Extract the [x, y] coordinate from the center of the cell holding the provided text.  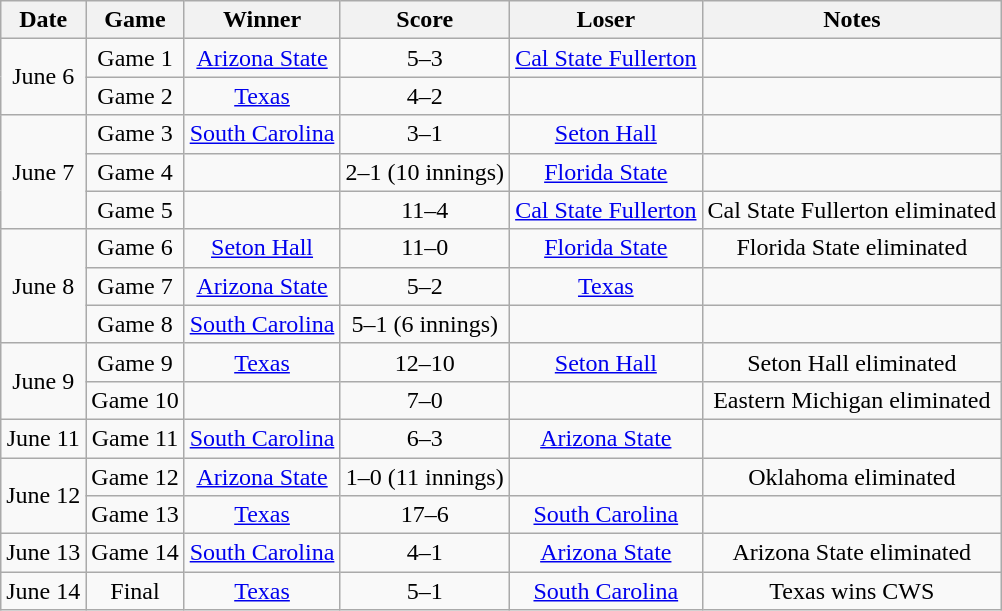
5–2 [425, 286]
Game 9 [135, 362]
1–0 (11 innings) [425, 477]
Oklahoma eliminated [852, 477]
Game 3 [135, 134]
June 8 [44, 286]
7–0 [425, 400]
Cal State Fullerton eliminated [852, 210]
5–3 [425, 58]
Notes [852, 20]
Game 11 [135, 438]
Winner [262, 20]
6–3 [425, 438]
Game 7 [135, 286]
Game 13 [135, 515]
Arizona State eliminated [852, 553]
June 12 [44, 496]
Florida State eliminated [852, 248]
Seton Hall eliminated [852, 362]
Game 10 [135, 400]
Game 6 [135, 248]
11–0 [425, 248]
Score [425, 20]
11–4 [425, 210]
17–6 [425, 515]
June 14 [44, 591]
June 9 [44, 381]
June 6 [44, 77]
Game [135, 20]
Game 4 [135, 172]
5–1 (6 innings) [425, 324]
Final [135, 591]
Game 5 [135, 210]
4–2 [425, 96]
June 7 [44, 172]
Game 1 [135, 58]
Game 14 [135, 553]
12–10 [425, 362]
Game 8 [135, 324]
3–1 [425, 134]
Date [44, 20]
Game 2 [135, 96]
Loser [606, 20]
5–1 [425, 591]
Game 12 [135, 477]
Eastern Michigan eliminated [852, 400]
4–1 [425, 553]
Texas wins CWS [852, 591]
June 13 [44, 553]
June 11 [44, 438]
2–1 (10 innings) [425, 172]
